Locate the cell with the specified text and output its [x, y] center coordinate. 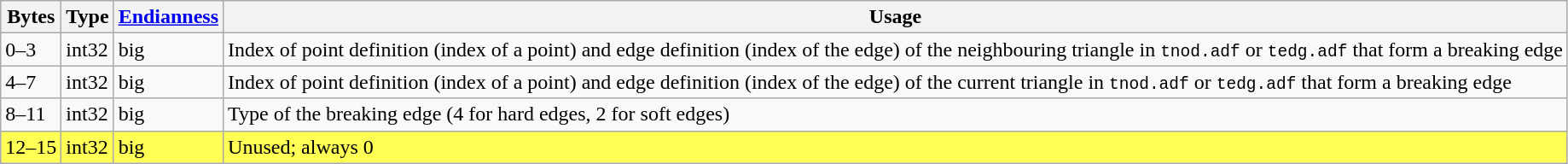
Unused; always 0 [896, 147]
4–7 [31, 82]
8–11 [31, 114]
Type of the breaking edge (4 for hard edges, 2 for soft edges) [896, 114]
Type [87, 17]
Bytes [31, 17]
Endianness [168, 17]
0–3 [31, 50]
12–15 [31, 147]
Usage [896, 17]
